Pinpoint the cell where the given text exists, returning its [X, Y] midpoint coordinate. 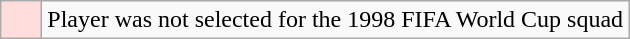
Player was not selected for the 1998 FIFA World Cup squad [336, 20]
